Locate the cell with the specified text and output its [X, Y] center coordinate. 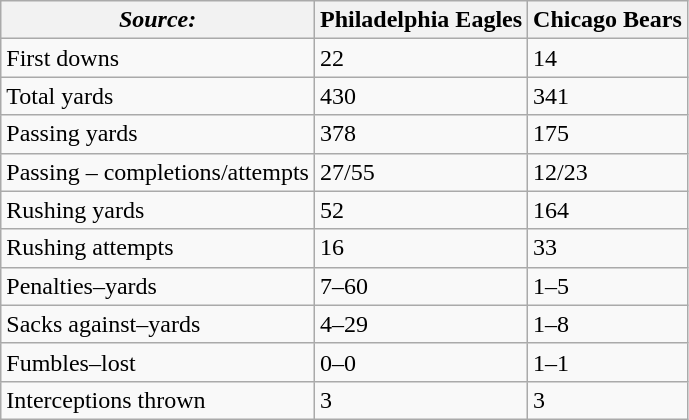
Philadelphia Eagles [420, 20]
52 [420, 210]
Rushing yards [158, 210]
Rushing attempts [158, 248]
1–5 [608, 286]
4–29 [420, 324]
12/23 [608, 172]
16 [420, 248]
0–0 [420, 362]
14 [608, 58]
Sacks against–yards [158, 324]
Total yards [158, 96]
Fumbles–lost [158, 362]
378 [420, 134]
164 [608, 210]
22 [420, 58]
1–1 [608, 362]
Passing yards [158, 134]
Source: [158, 20]
First downs [158, 58]
Interceptions thrown [158, 400]
430 [420, 96]
1–8 [608, 324]
7–60 [420, 286]
33 [608, 248]
Passing – completions/attempts [158, 172]
Penalties–yards [158, 286]
27/55 [420, 172]
Chicago Bears [608, 20]
175 [608, 134]
341 [608, 96]
